Output the (x, y) coordinate of the center of the cell containing the given text.  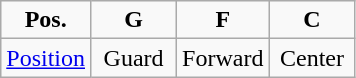
Forward (223, 58)
Guard (134, 58)
Position (46, 58)
G (134, 20)
Pos. (46, 20)
Center (312, 58)
F (223, 20)
C (312, 20)
